From the cell containing the given text, extract its center point as (x, y) coordinate. 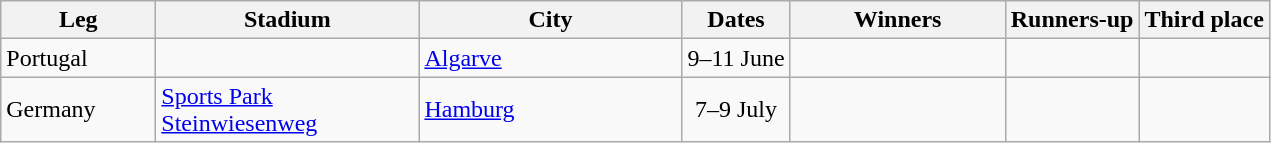
7–9 July (736, 110)
Germany (78, 110)
9–11 June (736, 58)
Sports Park Steinwiesenweg (288, 110)
Portugal (78, 58)
Stadium (288, 20)
Runners-up (1072, 20)
City (550, 20)
Algarve (550, 58)
Leg (78, 20)
Third place (1204, 20)
Dates (736, 20)
Hamburg (550, 110)
Winners (898, 20)
